Pinpoint the cell where the given text exists, returning its (X, Y) midpoint coordinate. 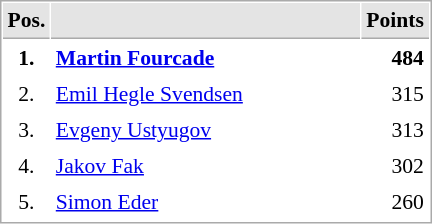
Martin Fourcade (206, 57)
313 (396, 129)
1. (26, 57)
Emil Hegle Svendsen (206, 93)
302 (396, 165)
3. (26, 129)
Jakov Fak (206, 165)
315 (396, 93)
4. (26, 165)
484 (396, 57)
Points (396, 21)
Pos. (26, 21)
2. (26, 93)
260 (396, 201)
Simon Eder (206, 201)
5. (26, 201)
Evgeny Ustyugov (206, 129)
